Determine the [X, Y] coordinate at the center of the cell enclosing the given text.  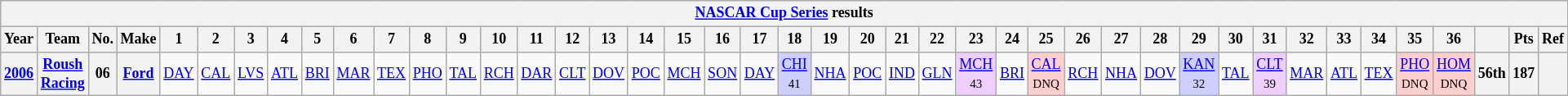
34 [1379, 39]
HOMDNQ [1455, 74]
18 [795, 39]
187 [1524, 74]
21 [903, 39]
KAN32 [1199, 74]
Team [62, 39]
22 [937, 39]
15 [684, 39]
Roush Racing [62, 74]
No. [103, 39]
30 [1236, 39]
25 [1046, 39]
DAR [537, 74]
29 [1199, 39]
11 [537, 39]
13 [609, 39]
6 [353, 39]
32 [1307, 39]
19 [830, 39]
56th [1492, 74]
CLT [573, 74]
CAL [215, 74]
PHO [428, 74]
Ref [1553, 39]
26 [1083, 39]
36 [1455, 39]
35 [1415, 39]
1 [179, 39]
NASCAR Cup Series results [784, 13]
MCH [684, 74]
CALDNQ [1046, 74]
Ford [139, 74]
06 [103, 74]
23 [976, 39]
31 [1270, 39]
Make [139, 39]
8 [428, 39]
SON [723, 74]
24 [1012, 39]
2006 [20, 74]
LVS [251, 74]
28 [1160, 39]
PHODNQ [1415, 74]
2 [215, 39]
10 [499, 39]
3 [251, 39]
7 [392, 39]
33 [1344, 39]
Year [20, 39]
Pts [1524, 39]
9 [463, 39]
IND [903, 74]
27 [1122, 39]
4 [285, 39]
16 [723, 39]
CLT39 [1270, 74]
5 [317, 39]
20 [868, 39]
MCH43 [976, 74]
14 [646, 39]
17 [759, 39]
CHI41 [795, 74]
12 [573, 39]
GLN [937, 74]
